Return [X, Y] of the center of cell containing provided text 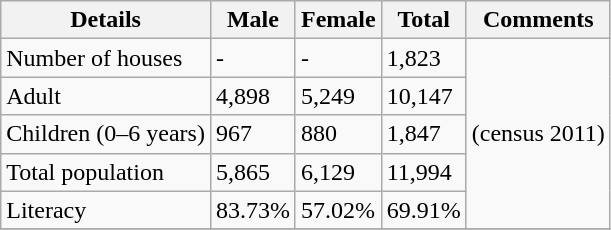
Number of houses [106, 58]
5,865 [252, 172]
Total [424, 20]
4,898 [252, 96]
Adult [106, 96]
1,823 [424, 58]
880 [338, 134]
Female [338, 20]
Male [252, 20]
6,129 [338, 172]
69.91% [424, 210]
10,147 [424, 96]
Children (0–6 years) [106, 134]
83.73% [252, 210]
5,249 [338, 96]
Details [106, 20]
Literacy [106, 210]
Comments [538, 20]
967 [252, 134]
57.02% [338, 210]
Total population [106, 172]
(census 2011) [538, 134]
11,994 [424, 172]
1,847 [424, 134]
